Identify which cell holds the provided text, then report its (X, Y) central coordinate. 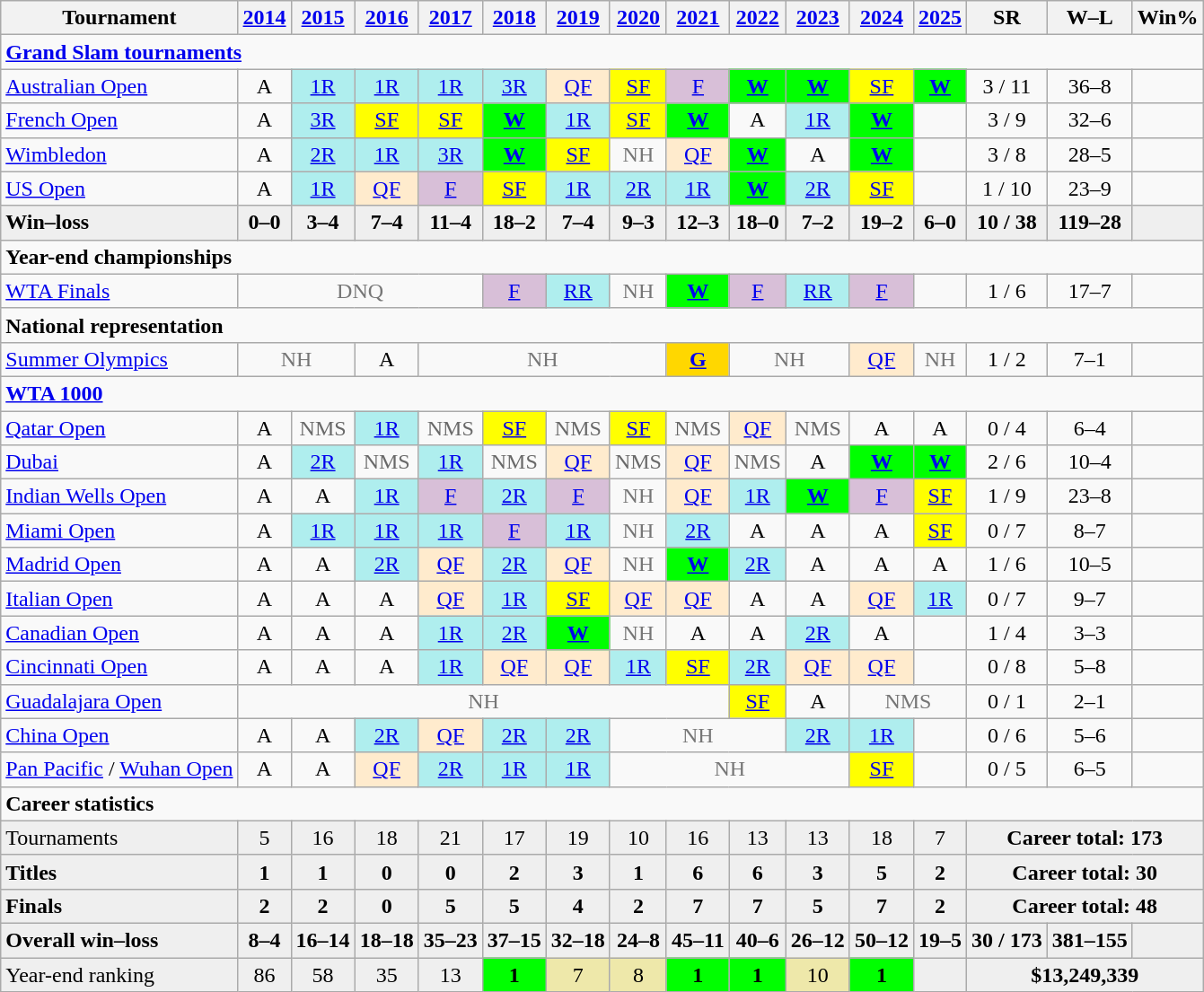
Qatar Open (119, 428)
17–7 (1090, 291)
36–8 (1090, 86)
Win–loss (119, 223)
8 (637, 974)
24–8 (637, 940)
50–12 (882, 940)
21 (451, 838)
Summer Olympics (119, 359)
16–14 (323, 940)
Indian Wells Open (119, 496)
Guadalajara Open (119, 701)
58 (323, 974)
26–12 (817, 940)
Tournaments (119, 838)
3–4 (323, 223)
Miami Open (119, 531)
Canadian Open (119, 633)
0 / 5 (1007, 769)
W–L (1090, 18)
18–0 (758, 223)
2 / 6 (1007, 462)
2018 (514, 18)
Overall win–loss (119, 940)
8–7 (1090, 531)
Year-end championships (602, 257)
2022 (758, 18)
0 / 4 (1007, 428)
Finals (119, 906)
Australian Open (119, 86)
381–155 (1090, 940)
2015 (323, 18)
Tournament (119, 18)
1 / 9 (1007, 496)
0 / 1 (1007, 701)
Cincinnati Open (119, 667)
National representation (602, 325)
2016 (386, 18)
2023 (817, 18)
3–3 (1090, 633)
Career total: 48 (1085, 906)
18–18 (386, 940)
Italian Open (119, 599)
19–2 (882, 223)
9–3 (637, 223)
3 / 9 (1007, 120)
5–6 (1090, 735)
0 / 8 (1007, 667)
5–8 (1090, 667)
SR (1007, 18)
DNQ (360, 291)
French Open (119, 120)
3 / 11 (1007, 86)
119–28 (1090, 223)
Madrid Open (119, 565)
2021 (698, 18)
0 / 6 (1007, 735)
Wimbledon (119, 154)
32–6 (1090, 120)
12–3 (698, 223)
9–7 (1090, 599)
WTA Finals (119, 291)
1 / 2 (1007, 359)
2019 (578, 18)
86 (264, 974)
45–11 (698, 940)
1 / 10 (1007, 189)
10–4 (1090, 462)
35 (386, 974)
32–18 (578, 940)
37–15 (514, 940)
28–5 (1090, 154)
2024 (882, 18)
23–8 (1090, 496)
2017 (451, 18)
3 / 8 (1007, 154)
11–4 (451, 223)
6–0 (939, 223)
2014 (264, 18)
10 / 38 (1007, 223)
Career total: 173 (1085, 838)
WTA 1000 (602, 393)
30 / 173 (1007, 940)
10–5 (1090, 565)
6–4 (1090, 428)
2020 (637, 18)
19 (578, 838)
Career total: 30 (1085, 872)
40–6 (758, 940)
6–5 (1090, 769)
Win% (1167, 18)
7–1 (1090, 359)
0–0 (264, 223)
China Open (119, 735)
Pan Pacific / Wuhan Open (119, 769)
2025 (939, 18)
8–4 (264, 940)
23–9 (1090, 189)
US Open (119, 189)
1 / 4 (1007, 633)
17 (514, 838)
$13,249,339 (1085, 974)
18–2 (514, 223)
Dubai (119, 462)
4 (578, 906)
Grand Slam tournaments (602, 52)
19–5 (939, 940)
35–23 (451, 940)
Career statistics (602, 803)
2–1 (1090, 701)
Titles (119, 872)
Year-end ranking (119, 974)
G (698, 359)
7–2 (817, 223)
